Pinpoint the cell where the given text exists, returning its (x, y) midpoint coordinate. 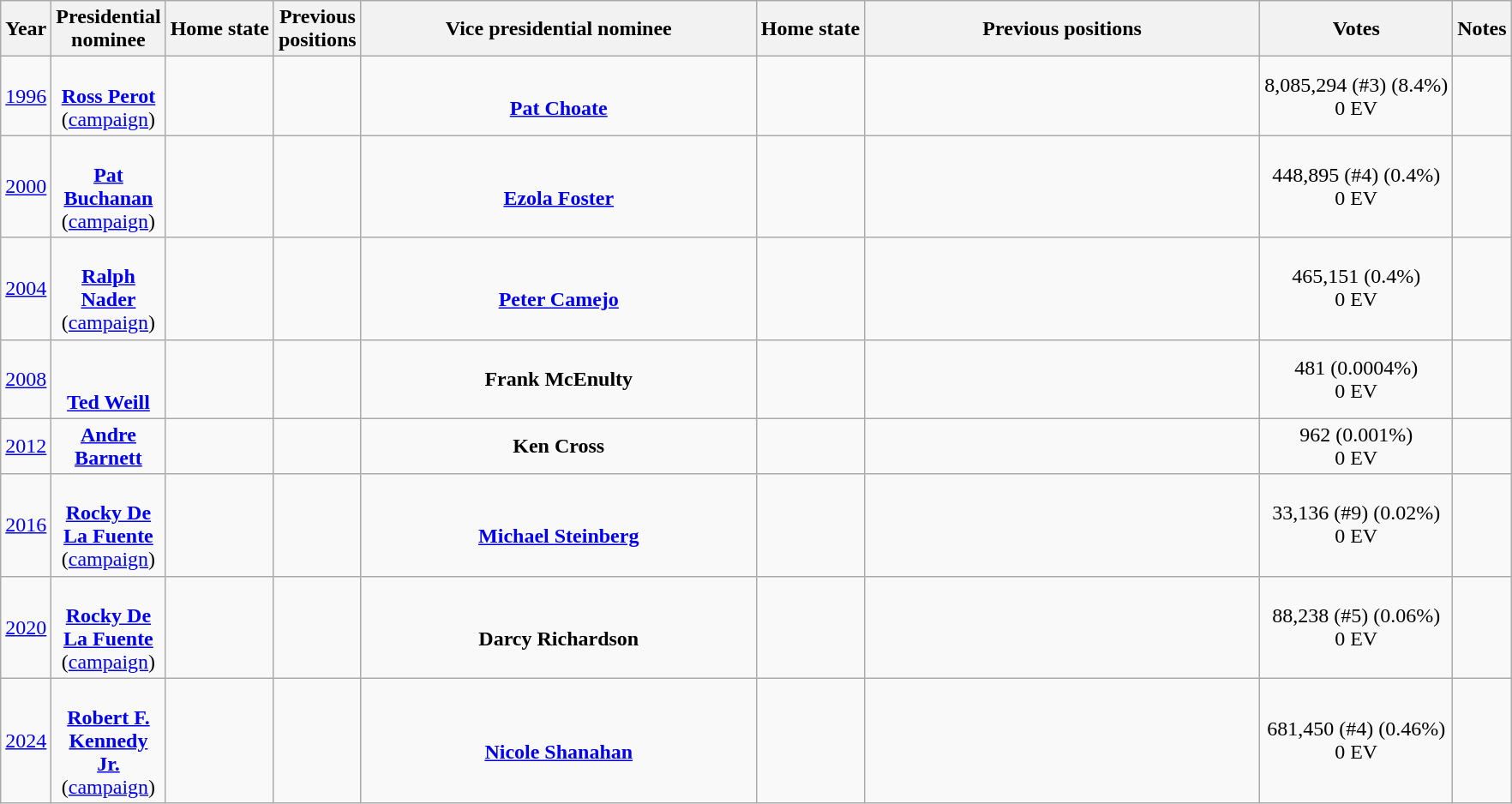
448,895 (#4) (0.4%)0 EV (1356, 187)
2004 (26, 288)
Ezola Foster (559, 187)
465,151 (0.4%)0 EV (1356, 288)
Frank McEnulty (559, 379)
Presidential nominee (108, 29)
Robert F. Kennedy Jr.(campaign) (108, 741)
33,136 (#9) (0.02%)0 EV (1356, 525)
Peter Camejo (559, 288)
Darcy Richardson (559, 627)
2024 (26, 741)
Nicole Shanahan (559, 741)
Ted Weill (108, 379)
1996 (26, 96)
Andre Barnett (108, 446)
2020 (26, 627)
Pat Choate (559, 96)
Votes (1356, 29)
2016 (26, 525)
8,085,294 (#3) (8.4%)0 EV (1356, 96)
2000 (26, 187)
Ralph Nader(campaign) (108, 288)
481 (0.0004%)0 EV (1356, 379)
Ken Cross (559, 446)
Notes (1482, 29)
Vice presidential nominee (559, 29)
Ross Perot(campaign) (108, 96)
681,450 (#4) (0.46%)0 EV (1356, 741)
2008 (26, 379)
88,238 (#5) (0.06%)0 EV (1356, 627)
Michael Steinberg (559, 525)
962 (0.001%)0 EV (1356, 446)
2012 (26, 446)
Year (26, 29)
Pat Buchanan(campaign) (108, 187)
